Detect which cell encompasses the target text, then output its [x, y] center coordinate. 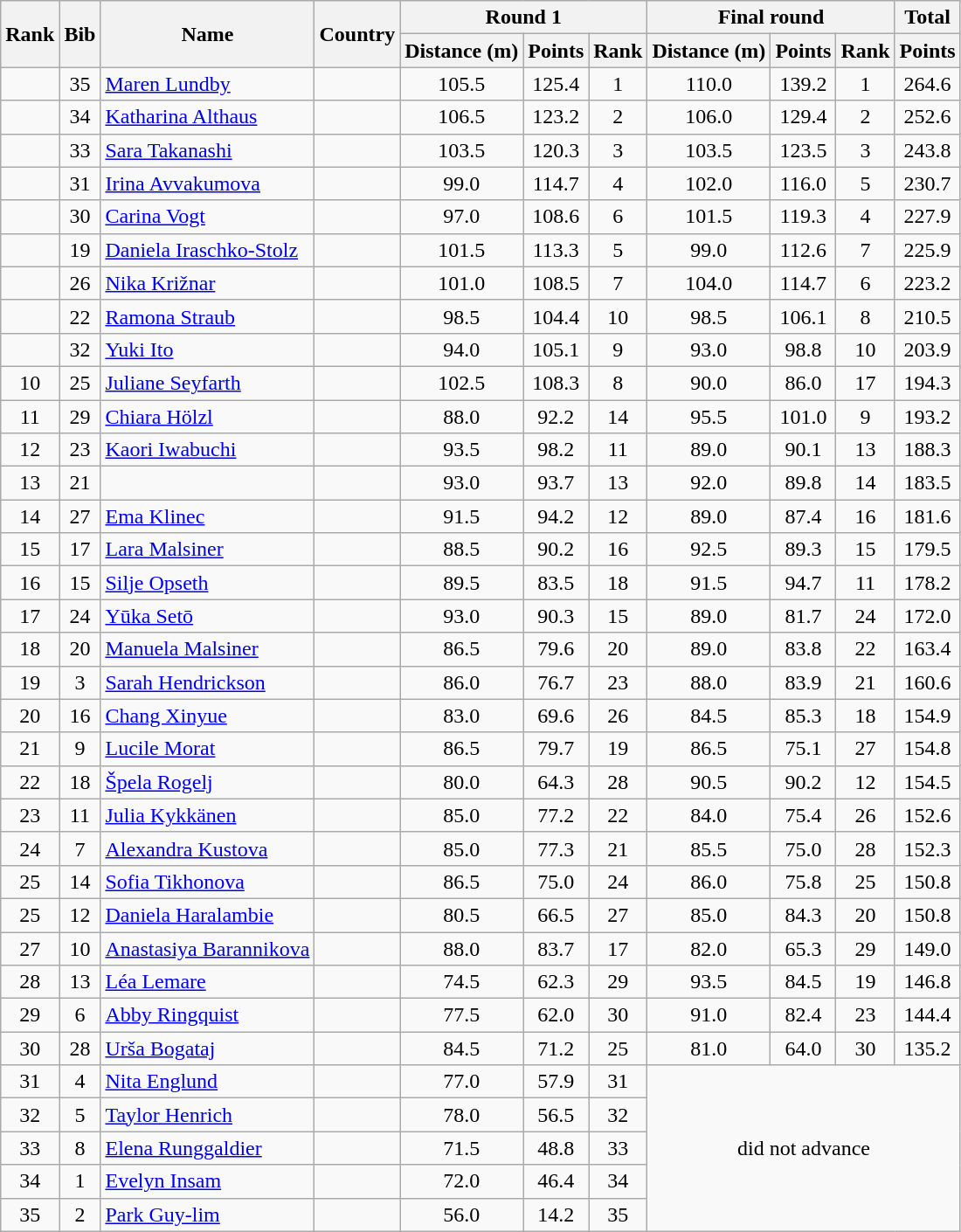
48.8 [556, 1148]
135.2 [928, 1049]
94.7 [804, 583]
102.5 [461, 383]
149.0 [928, 948]
76.7 [556, 682]
89.5 [461, 583]
Léa Lemare [208, 982]
Abby Ringquist [208, 1015]
Julia Kykkänen [208, 815]
154.5 [928, 782]
77.3 [556, 848]
106.1 [804, 316]
Manuela Malsiner [208, 649]
14.2 [556, 1215]
89.3 [804, 550]
64.0 [804, 1049]
77.0 [461, 1082]
154.9 [928, 716]
46.4 [556, 1181]
123.2 [556, 117]
85.3 [804, 716]
154.8 [928, 749]
83.8 [804, 649]
83.0 [461, 716]
Silje Opseth [208, 583]
Total [928, 17]
92.2 [556, 417]
112.6 [804, 250]
71.2 [556, 1049]
223.2 [928, 283]
Maren Lundby [208, 84]
79.6 [556, 649]
Ema Klinec [208, 516]
83.5 [556, 583]
194.3 [928, 383]
Park Guy-lim [208, 1215]
90.0 [709, 383]
106.0 [709, 117]
144.4 [928, 1015]
80.0 [461, 782]
77.2 [556, 815]
Country [357, 34]
77.5 [461, 1015]
Carina Vogt [208, 217]
Špela Rogelj [208, 782]
98.8 [804, 350]
64.3 [556, 782]
95.5 [709, 417]
108.6 [556, 217]
62.0 [556, 1015]
139.2 [804, 84]
104.4 [556, 316]
83.7 [556, 948]
75.8 [804, 882]
90.3 [556, 616]
62.3 [556, 982]
65.3 [804, 948]
90.5 [709, 782]
129.4 [804, 117]
Bib [80, 34]
106.5 [461, 117]
98.2 [556, 450]
80.5 [461, 915]
Evelyn Insam [208, 1181]
105.5 [461, 84]
Daniela Iraschko-Stolz [208, 250]
116.0 [804, 183]
Chang Xinyue [208, 716]
94.2 [556, 516]
120.3 [556, 150]
Sara Takanashi [208, 150]
Katharina Althaus [208, 117]
227.9 [928, 217]
92.0 [709, 483]
56.5 [556, 1115]
74.5 [461, 982]
91.0 [709, 1015]
183.5 [928, 483]
193.2 [928, 417]
Sofia Tikhonova [208, 882]
Daniela Haralambie [208, 915]
Elena Runggaldier [208, 1148]
104.0 [709, 283]
181.6 [928, 516]
225.9 [928, 250]
85.5 [709, 848]
105.1 [556, 350]
89.8 [804, 483]
78.0 [461, 1115]
92.5 [709, 550]
81.7 [804, 616]
Yuki Ito [208, 350]
163.4 [928, 649]
152.3 [928, 848]
160.6 [928, 682]
Irina Avvakumova [208, 183]
97.0 [461, 217]
did not advance [804, 1148]
Lucile Morat [208, 749]
71.5 [461, 1148]
82.4 [804, 1015]
146.8 [928, 982]
108.3 [556, 383]
56.0 [461, 1215]
Alexandra Kustova [208, 848]
Juliane Seyfarth [208, 383]
87.4 [804, 516]
188.3 [928, 450]
Name [208, 34]
243.8 [928, 150]
94.0 [461, 350]
Nita Englund [208, 1082]
Urša Bogataj [208, 1049]
84.3 [804, 915]
210.5 [928, 316]
230.7 [928, 183]
119.3 [804, 217]
90.1 [804, 450]
Chiara Hölzl [208, 417]
72.0 [461, 1181]
83.9 [804, 682]
75.4 [804, 815]
84.0 [709, 815]
88.5 [461, 550]
203.9 [928, 350]
69.6 [556, 716]
75.1 [804, 749]
79.7 [556, 749]
Yūka Setō [208, 616]
264.6 [928, 84]
Lara Malsiner [208, 550]
57.9 [556, 1082]
252.6 [928, 117]
Nika Križnar [208, 283]
123.5 [804, 150]
179.5 [928, 550]
81.0 [709, 1049]
Round 1 [524, 17]
Ramona Straub [208, 316]
178.2 [928, 583]
102.0 [709, 183]
Sarah Hendrickson [208, 682]
82.0 [709, 948]
108.5 [556, 283]
125.4 [556, 84]
Kaori Iwabuchi [208, 450]
113.3 [556, 250]
66.5 [556, 915]
Final round [771, 17]
152.6 [928, 815]
172.0 [928, 616]
110.0 [709, 84]
Taylor Henrich [208, 1115]
93.7 [556, 483]
Anastasiya Barannikova [208, 948]
